Capture the cell that displays the provided text and extract its [X, Y] central coordinate. 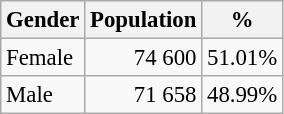
51.01% [242, 58]
Female [43, 58]
% [242, 20]
Population [144, 20]
74 600 [144, 58]
Male [43, 95]
Gender [43, 20]
71 658 [144, 95]
48.99% [242, 95]
